Detect which cell encompasses the target text, then output its (x, y) center coordinate. 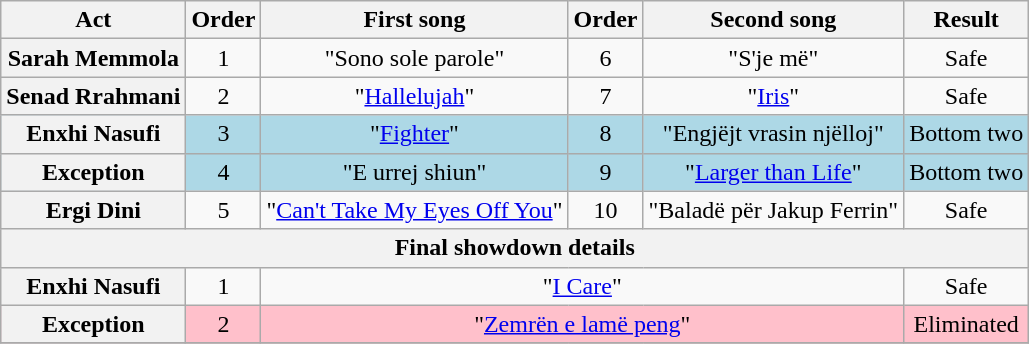
"Hallelujah" (414, 96)
Result (966, 20)
"E urrej shiun" (414, 172)
5 (224, 210)
Final showdown details (515, 248)
4 (224, 172)
Sarah Memmola (94, 58)
8 (606, 134)
"Iris" (774, 96)
"S'je më" (774, 58)
"I Care" (582, 286)
"Fighter" (414, 134)
"Can't Take My Eyes Off You" (414, 210)
Eliminated (966, 324)
7 (606, 96)
"Baladë për Jakup Ferrin" (774, 210)
10 (606, 210)
3 (224, 134)
First song (414, 20)
"Sono sole parole" (414, 58)
"Larger than Life" (774, 172)
"Engjëjt vrasin njëlloj" (774, 134)
6 (606, 58)
9 (606, 172)
Second song (774, 20)
Ergi Dini (94, 210)
Senad Rrahmani (94, 96)
Act (94, 20)
"Zemrën e lamë peng" (582, 324)
